Extract the [X, Y] coordinate from the center of the cell holding the provided text.  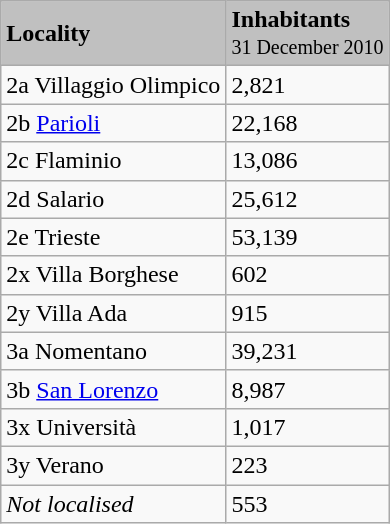
25,612 [308, 199]
915 [308, 313]
3a Nomentano [114, 351]
1,017 [308, 427]
22,168 [308, 123]
2c Flaminio [114, 161]
Locality [114, 34]
Not localised [114, 503]
2a Villaggio Olimpico [114, 85]
8,987 [308, 389]
553 [308, 503]
2y Villa Ada [114, 313]
2,821 [308, 85]
53,139 [308, 237]
2e Trieste [114, 237]
39,231 [308, 351]
2b Parioli [114, 123]
Inhabitants31 December 2010 [308, 34]
2x Villa Borghese [114, 275]
3b San Lorenzo [114, 389]
223 [308, 465]
2d Salario [114, 199]
3y Verano [114, 465]
13,086 [308, 161]
602 [308, 275]
3x Università [114, 427]
